Scan for the cell matching the given text and deliver its [X, Y] coordinate at center. 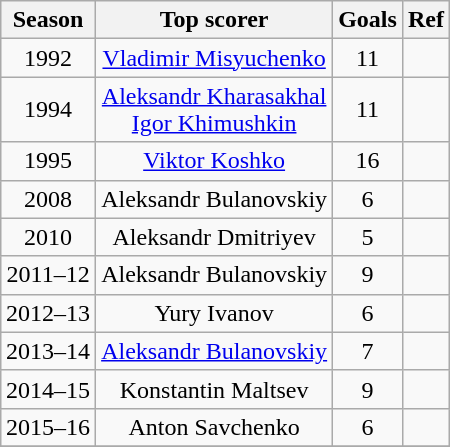
Yury Ivanov [214, 313]
7 [368, 351]
2015–16 [48, 427]
1995 [48, 161]
Konstantin Maltsev [214, 389]
Top scorer [214, 20]
Aleksandr KharasakhalIgor Khimushkin [214, 110]
2011–12 [48, 275]
5 [368, 237]
Viktor Koshko [214, 161]
1992 [48, 58]
Goals [368, 20]
16 [368, 161]
Season [48, 20]
2013–14 [48, 351]
1994 [48, 110]
Vladimir Misyuchenko [214, 58]
2010 [48, 237]
2008 [48, 199]
Aleksandr Dmitriyev [214, 237]
Anton Savchenko [214, 427]
2014–15 [48, 389]
2012–13 [48, 313]
Ref [426, 20]
